Identify which cell holds the provided text, then report its (x, y) central coordinate. 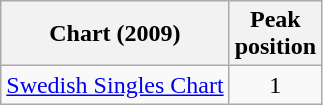
Chart (2009) (115, 34)
Peakposition (275, 34)
1 (275, 85)
Swedish Singles Chart (115, 85)
